Identify which cell holds the provided text, then report its [X, Y] central coordinate. 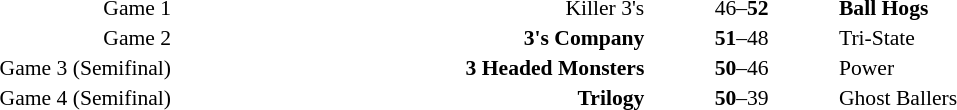
50–46 [742, 68]
51–48 [742, 38]
3's Company [410, 38]
3 Headed Monsters [410, 68]
